Search for the cell housing the specified text and yield its [X, Y] center coordinate. 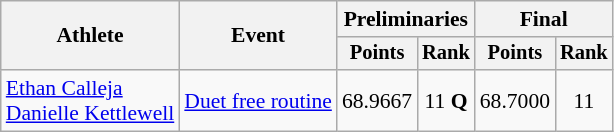
Ethan CallejaDanielle Kettlewell [90, 100]
68.7000 [515, 100]
Event [258, 36]
Preliminaries [406, 19]
Duet free routine [258, 100]
68.9667 [377, 100]
Final [544, 19]
Athlete [90, 36]
11 [584, 100]
11 Q [446, 100]
